Search for the cell housing the specified text and yield its (x, y) center coordinate. 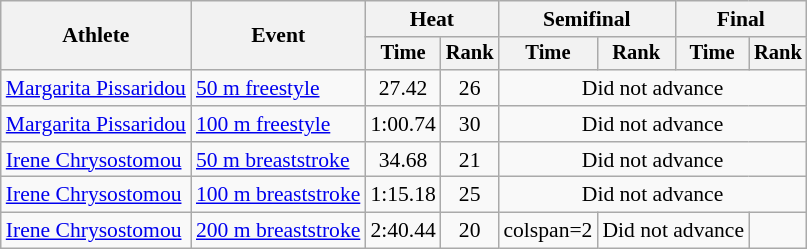
100 m freestyle (278, 124)
1:15.18 (402, 195)
Athlete (96, 36)
200 m breaststroke (278, 231)
21 (470, 160)
Event (278, 36)
100 m breaststroke (278, 195)
27.42 (402, 88)
2:40.44 (402, 231)
50 m breaststroke (278, 160)
Semifinal (586, 19)
34.68 (402, 160)
1:00.74 (402, 124)
20 (470, 231)
colspan=2 (548, 231)
25 (470, 195)
Heat (432, 19)
50 m freestyle (278, 88)
26 (470, 88)
Final (741, 19)
30 (470, 124)
